Capture the cell that displays the provided text and extract its [X, Y] central coordinate. 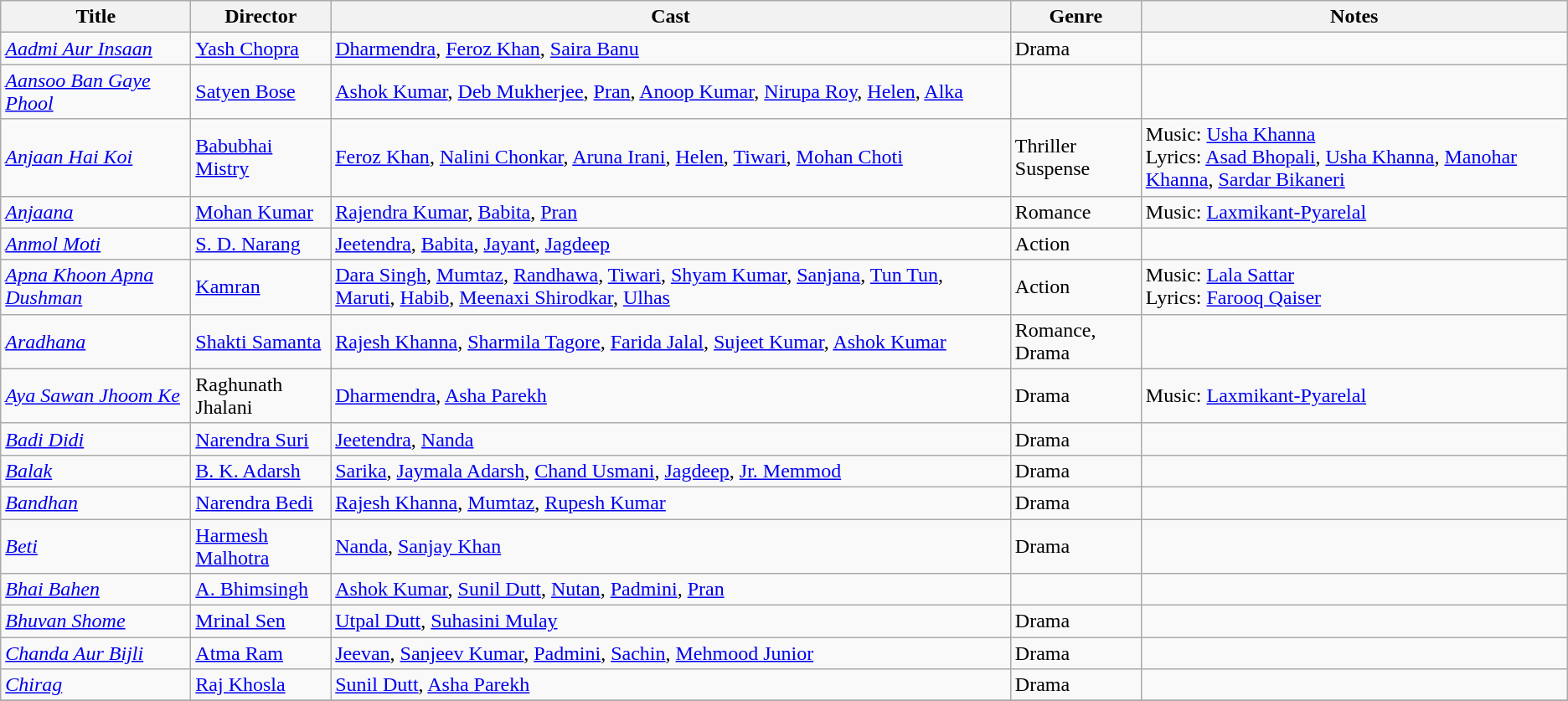
Feroz Khan, Nalini Chonkar, Aruna Irani, Helen, Tiwari, Mohan Choti [671, 157]
Thriller Suspense [1075, 157]
Bhuvan Shome [95, 621]
Babubhai Mistry [261, 157]
Jeetendra, Babita, Jayant, Jagdeep [671, 244]
Genre [1075, 17]
Kamran [261, 286]
Bhai Bahen [95, 590]
Cast [671, 17]
Sunil Dutt, Asha Parekh [671, 685]
S. D. Narang [261, 244]
Aradhana [95, 342]
Badi Didi [95, 439]
Mrinal Sen [261, 621]
Harmesh Malhotra [261, 546]
Dharmendra, Asha Parekh [671, 395]
Romance, Drama [1075, 342]
Romance [1075, 212]
Dharmendra, Feroz Khan, Saira Banu [671, 49]
Balak [95, 471]
Aadmi Aur Insaan [95, 49]
Raghunath Jhalani [261, 395]
Anjaana [95, 212]
Aansoo Ban Gaye Phool [95, 92]
Aya Sawan Jhoom Ke [95, 395]
Narendra Suri [261, 439]
Narendra Bedi [261, 503]
Rajesh Khanna, Mumtaz, Rupesh Kumar [671, 503]
B. K. Adarsh [261, 471]
Chirag [95, 685]
Sarika, Jaymala Adarsh, Chand Usmani, Jagdeep, Jr. Memmod [671, 471]
Anjaan Hai Koi [95, 157]
Music: Lala SattarLyrics: Farooq Qaiser [1354, 286]
Notes [1354, 17]
Yash Chopra [261, 49]
Nanda, Sanjay Khan [671, 546]
Rajesh Khanna, Sharmila Tagore, Farida Jalal, Sujeet Kumar, Ashok Kumar [671, 342]
Title [95, 17]
A. Bhimsingh [261, 590]
Atma Ram [261, 653]
Anmol Moti [95, 244]
Apna Khoon Apna Dushman [95, 286]
Dara Singh, Mumtaz, Randhawa, Tiwari, Shyam Kumar, Sanjana, Tun Tun, Maruti, Habib, Meenaxi Shirodkar, Ulhas [671, 286]
Jeevan, Sanjeev Kumar, Padmini, Sachin, Mehmood Junior [671, 653]
Director [261, 17]
Ashok Kumar, Deb Mukherjee, Pran, Anoop Kumar, Nirupa Roy, Helen, Alka [671, 92]
Mohan Kumar [261, 212]
Raj Khosla [261, 685]
Satyen Bose [261, 92]
Chanda Aur Bijli [95, 653]
Bandhan [95, 503]
Shakti Samanta [261, 342]
Beti [95, 546]
Jeetendra, Nanda [671, 439]
Utpal Dutt, Suhasini Mulay [671, 621]
Ashok Kumar, Sunil Dutt, Nutan, Padmini, Pran [671, 590]
Rajendra Kumar, Babita, Pran [671, 212]
Music: Usha KhannaLyrics: Asad Bhopali, Usha Khanna, Manohar Khanna, Sardar Bikaneri [1354, 157]
